For the text-containing cell, return its midpoint in [X, Y] coordinate format. 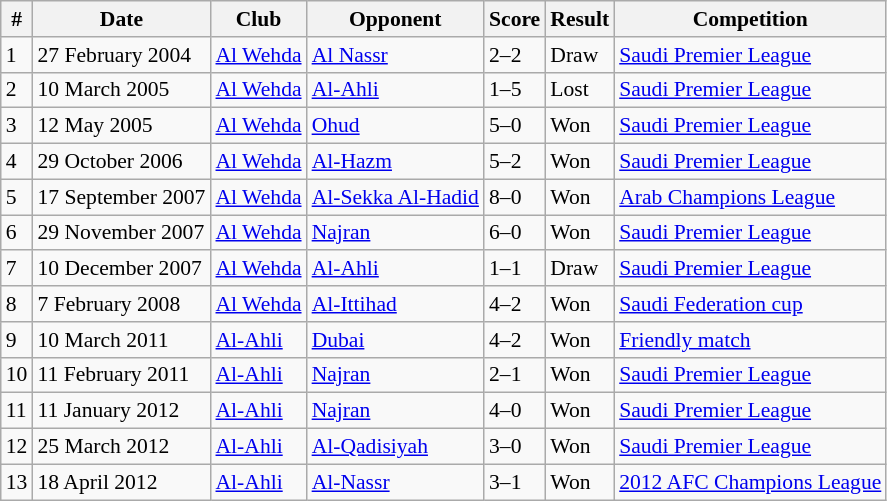
# [17, 19]
Score [514, 19]
8–0 [514, 197]
25 March 2012 [121, 447]
1–1 [514, 269]
2 [17, 90]
Club [258, 19]
Al-Sekka Al-Hadid [396, 197]
Competition [750, 19]
7 [17, 269]
Saudi Federation cup [750, 304]
11 February 2011 [121, 375]
Al-Hazm [396, 162]
5–0 [514, 126]
Al-Ittihad [396, 304]
17 September 2007 [121, 197]
Lost [580, 90]
10 March 2005 [121, 90]
Date [121, 19]
6–0 [514, 233]
6 [17, 233]
18 April 2012 [121, 482]
Al-Nassr [396, 482]
3 [17, 126]
2–1 [514, 375]
3–1 [514, 482]
Al-Qadisiyah [396, 447]
27 February 2004 [121, 55]
Al Nassr [396, 55]
Friendly match [750, 340]
10 March 2011 [121, 340]
5 [17, 197]
2012 AFC Champions League [750, 482]
29 October 2006 [121, 162]
Arab Champions League [750, 197]
3–0 [514, 447]
9 [17, 340]
7 February 2008 [121, 304]
4–0 [514, 411]
1–5 [514, 90]
2–2 [514, 55]
13 [17, 482]
8 [17, 304]
12 May 2005 [121, 126]
12 [17, 447]
29 November 2007 [121, 233]
11 January 2012 [121, 411]
10 December 2007 [121, 269]
Result [580, 19]
10 [17, 375]
Dubai [396, 340]
11 [17, 411]
5–2 [514, 162]
Opponent [396, 19]
1 [17, 55]
4 [17, 162]
Ohud [396, 126]
